Pinpoint the cell where the given text exists, returning its [X, Y] midpoint coordinate. 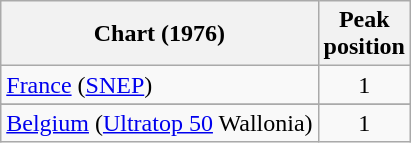
France (SNEP) [160, 85]
Peakposition [364, 34]
Belgium (Ultratop 50 Wallonia) [160, 123]
Chart (1976) [160, 34]
